Scan for the cell matching the given text and deliver its (x, y) coordinate at center. 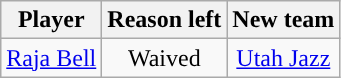
Player (52, 20)
Reason left (164, 20)
Waived (164, 58)
New team (284, 20)
Utah Jazz (284, 58)
Raja Bell (52, 58)
